For the text-containing cell, return its midpoint in [x, y] coordinate format. 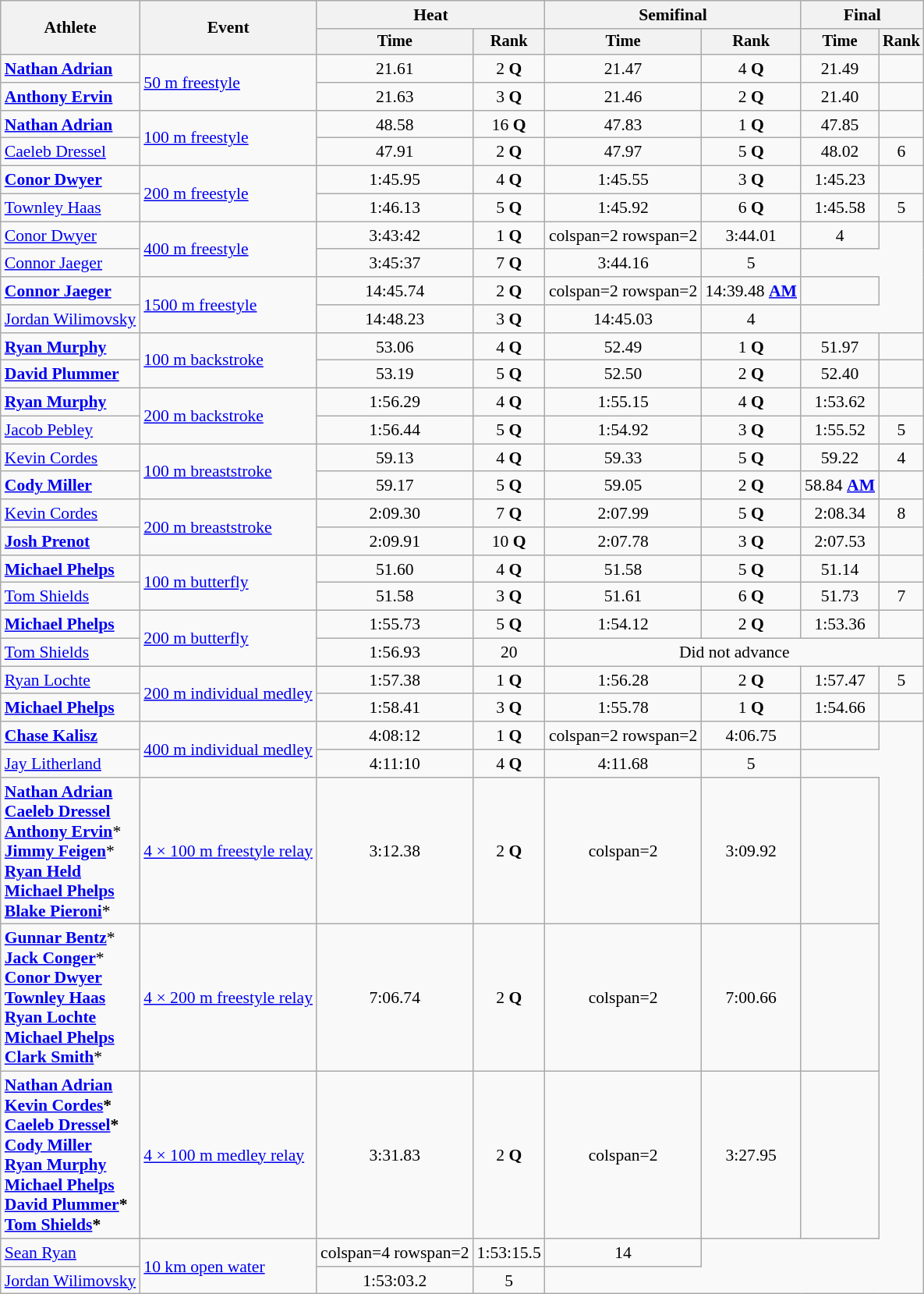
200 m backstroke [228, 417]
47.91 [395, 152]
52.50 [624, 374]
1:45.23 [840, 180]
4:08:12 [395, 736]
2:07.99 [624, 513]
Did not advance [735, 653]
1:56.28 [624, 680]
3:31.83 [395, 1155]
2:07.53 [840, 541]
51.60 [395, 569]
14:45.74 [395, 291]
10 km open water [228, 1267]
4 × 100 m freestyle relay [228, 852]
10 Q [509, 541]
Heat [430, 15]
21.63 [395, 97]
52.40 [840, 374]
51.61 [624, 597]
Anthony Ervin [70, 97]
4 × 100 m medley relay [228, 1155]
4:06.75 [751, 736]
52.49 [624, 347]
21.40 [840, 97]
3:44.01 [751, 236]
2:07.78 [624, 541]
1:55.78 [624, 708]
1:57.47 [840, 680]
59.22 [840, 458]
59.33 [624, 458]
200 m individual medley [228, 694]
50 m freestyle [228, 83]
1:58.41 [395, 708]
20 [509, 653]
14 [624, 1253]
Townley Haas [70, 208]
Semifinal [673, 15]
400 m freestyle [228, 250]
200 m breaststroke [228, 527]
1:56.44 [395, 431]
1:46.13 [395, 208]
47.83 [624, 125]
Sean Ryan [70, 1253]
14:39.48 AM [751, 291]
59.05 [624, 486]
1:56.93 [395, 653]
47.85 [840, 125]
21.61 [395, 69]
1500 m freestyle [228, 304]
200 m freestyle [228, 193]
Josh Prenot [70, 541]
16 Q [509, 125]
Nathan AdrianKevin Cordes*Caeleb Dressel*Cody MillerRyan MurphyMichael PhelpsDavid Plummer*Tom Shields* [70, 1155]
100 m butterfly [228, 583]
48.02 [840, 152]
1:45.92 [624, 208]
7:00.66 [751, 998]
1:56.29 [395, 402]
2:09.30 [395, 513]
3:44.16 [624, 264]
Athlete [70, 28]
Nathan AdrianCaeleb DresselAnthony Ervin*Jimmy Feigen*Ryan HeldMichael PhelpsBlake Pieroni* [70, 852]
7 [901, 597]
7:06.74 [395, 998]
Event [228, 28]
8 [901, 513]
400 m individual medley [228, 749]
1:54.66 [840, 708]
1:54.12 [624, 625]
Final [862, 15]
51.97 [840, 347]
3:09.92 [751, 852]
21.47 [624, 69]
51.73 [840, 597]
Jay Litherland [70, 764]
6 [901, 152]
48.58 [395, 125]
1:45.58 [840, 208]
14:45.03 [624, 319]
3:45:37 [395, 264]
Cody Miller [70, 486]
1:53.62 [840, 402]
47.97 [624, 152]
51.14 [840, 569]
4:11.68 [624, 764]
53.06 [395, 347]
3:27.95 [751, 1155]
59.13 [395, 458]
14:48.23 [395, 319]
3:12.38 [395, 852]
1:53.36 [840, 625]
1:57.38 [395, 680]
2:09.91 [395, 541]
21.46 [624, 97]
2:08.34 [840, 513]
53.19 [395, 374]
colspan=4 rowspan=2 [395, 1253]
1:53:15.5 [509, 1253]
200 m butterfly [228, 638]
Jordan Wilimovsky [70, 319]
59.17 [395, 486]
Caeleb Dressel [70, 152]
4 × 200 m freestyle relay [228, 998]
58.84 AM [840, 486]
4:11:10 [395, 764]
Gunnar Bentz*Jack Conger*Conor DwyerTownley HaasRyan LochteMichael PhelpsClark Smith* [70, 998]
21.49 [840, 69]
Jacob Pebley [70, 431]
Ryan Lochte [70, 680]
1:45.55 [624, 180]
100 m breaststroke [228, 471]
1:55.73 [395, 625]
1:54.92 [624, 431]
1:45.95 [395, 180]
100 m freestyle [228, 139]
100 m backstroke [228, 360]
1:55.52 [840, 431]
Chase Kalisz [70, 736]
1:55.15 [624, 402]
3:43:42 [395, 236]
David Plummer [70, 374]
